Search for the cell housing the specified text and yield its (X, Y) center coordinate. 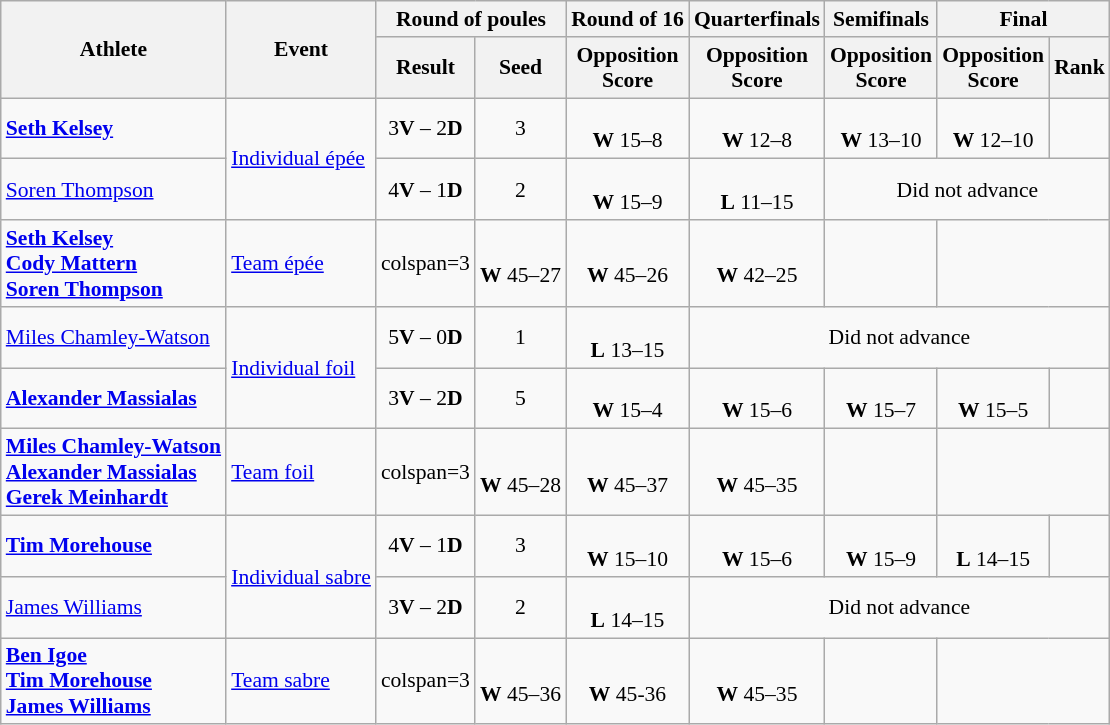
Ben IgoeTim MorehouseJames Williams (114, 682)
W 13–10 (881, 128)
W 15–4 (628, 398)
Seed (520, 68)
Team épée (301, 264)
Rank (1080, 68)
Final (1024, 19)
Seth Kelsey (114, 128)
W 45–27 (520, 264)
W 45–26 (628, 264)
W 15–5 (993, 398)
Seth KelseyCody MatternSoren Thompson (114, 264)
Tim Morehouse (114, 546)
W 15–7 (881, 398)
W 45-36 (628, 682)
Result (426, 68)
W 45–28 (520, 472)
5 (520, 398)
Individual sabre (301, 577)
Team sabre (301, 682)
Event (301, 50)
Individual épée (301, 159)
L 11–15 (757, 190)
5V – 0D (426, 338)
Alexander Massialas (114, 398)
1 (520, 338)
Round of 16 (628, 19)
James Williams (114, 608)
L 13–15 (628, 338)
Quarterfinals (757, 19)
W 15–10 (628, 546)
W 12–10 (993, 128)
Team foil (301, 472)
Round of poules (471, 19)
W 12–8 (757, 128)
W 42–25 (757, 264)
Individual foil (301, 368)
W 15–8 (628, 128)
Athlete (114, 50)
Miles Chamley-WatsonAlexander MassialasGerek Meinhardt (114, 472)
W 45–36 (520, 682)
Miles Chamley-Watson (114, 338)
W 45–37 (628, 472)
Semifinals (881, 19)
Soren Thompson (114, 190)
